Find where the given text appears and provide that cell's center as [x, y] coordinate. 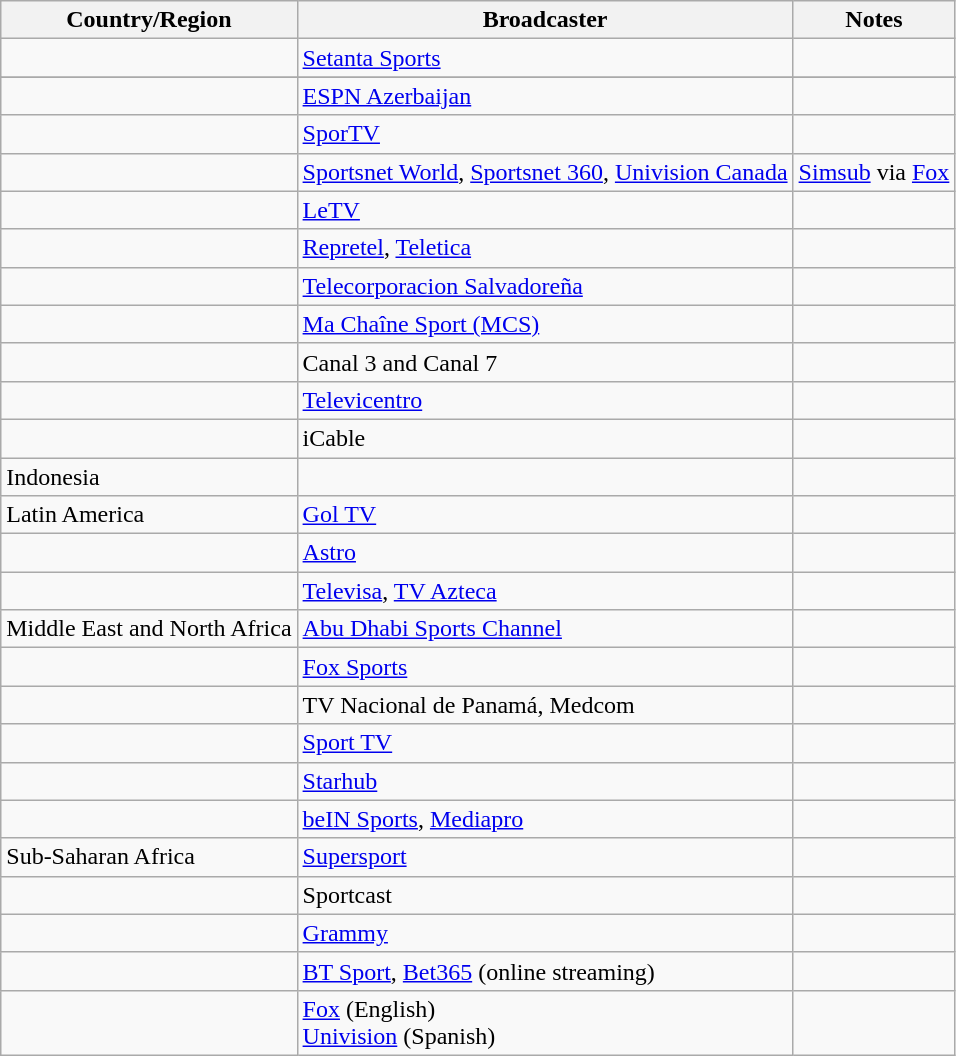
Starhub [545, 781]
iCable [545, 438]
Supersport [545, 857]
ESPN Azerbaijan [545, 96]
Country/Region [149, 20]
Astro [545, 553]
Latin America [149, 515]
SporTV [545, 134]
beIN Sports, Mediapro [545, 819]
Sport TV [545, 743]
Canal 3 and Canal 7 [545, 362]
Televicentro [545, 400]
Middle East and North Africa [149, 629]
Fox Sports [545, 667]
Broadcaster [545, 20]
Grammy [545, 933]
Ma Chaîne Sport (MCS) [545, 324]
Setanta Sports [545, 58]
Gol TV [545, 515]
Sub-Saharan Africa [149, 857]
Abu Dhabi Sports Channel [545, 629]
BT Sport, Bet365 (online streaming) [545, 971]
TV Nacional de Panamá, Medcom [545, 705]
Repretel, Teletica [545, 248]
Sportsnet World, Sportsnet 360, Univision Canada [545, 172]
Simsub via Fox [874, 172]
Televisa, TV Azteca [545, 591]
Telecorporacion Salvadoreña [545, 286]
Fox (English) Univision (Spanish) [545, 1022]
Sportcast [545, 895]
Indonesia [149, 477]
Notes [874, 20]
LeTV [545, 210]
